Return the [X, Y] coordinate for the center point of the cell that contains the specified text.  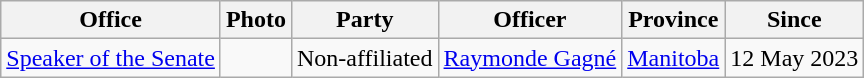
Speaker of the Senate [111, 58]
12 May 2023 [794, 58]
Office [111, 20]
Officer [530, 20]
Photo [256, 20]
Manitoba [674, 58]
Party [364, 20]
Raymonde Gagné [530, 58]
Since [794, 20]
Non-affiliated [364, 58]
Province [674, 20]
